Determine the [X, Y] coordinate at the center of the cell enclosing the given text.  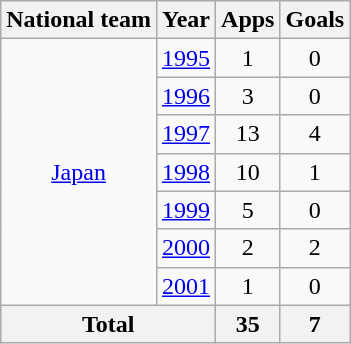
Japan [79, 172]
Total [108, 324]
1999 [186, 210]
National team [79, 20]
35 [248, 324]
10 [248, 172]
13 [248, 134]
2000 [186, 248]
7 [315, 324]
1997 [186, 134]
Apps [248, 20]
2001 [186, 286]
5 [248, 210]
Year [186, 20]
1998 [186, 172]
Goals [315, 20]
1996 [186, 96]
3 [248, 96]
4 [315, 134]
1995 [186, 58]
